For the text-containing cell, return its midpoint in [x, y] coordinate format. 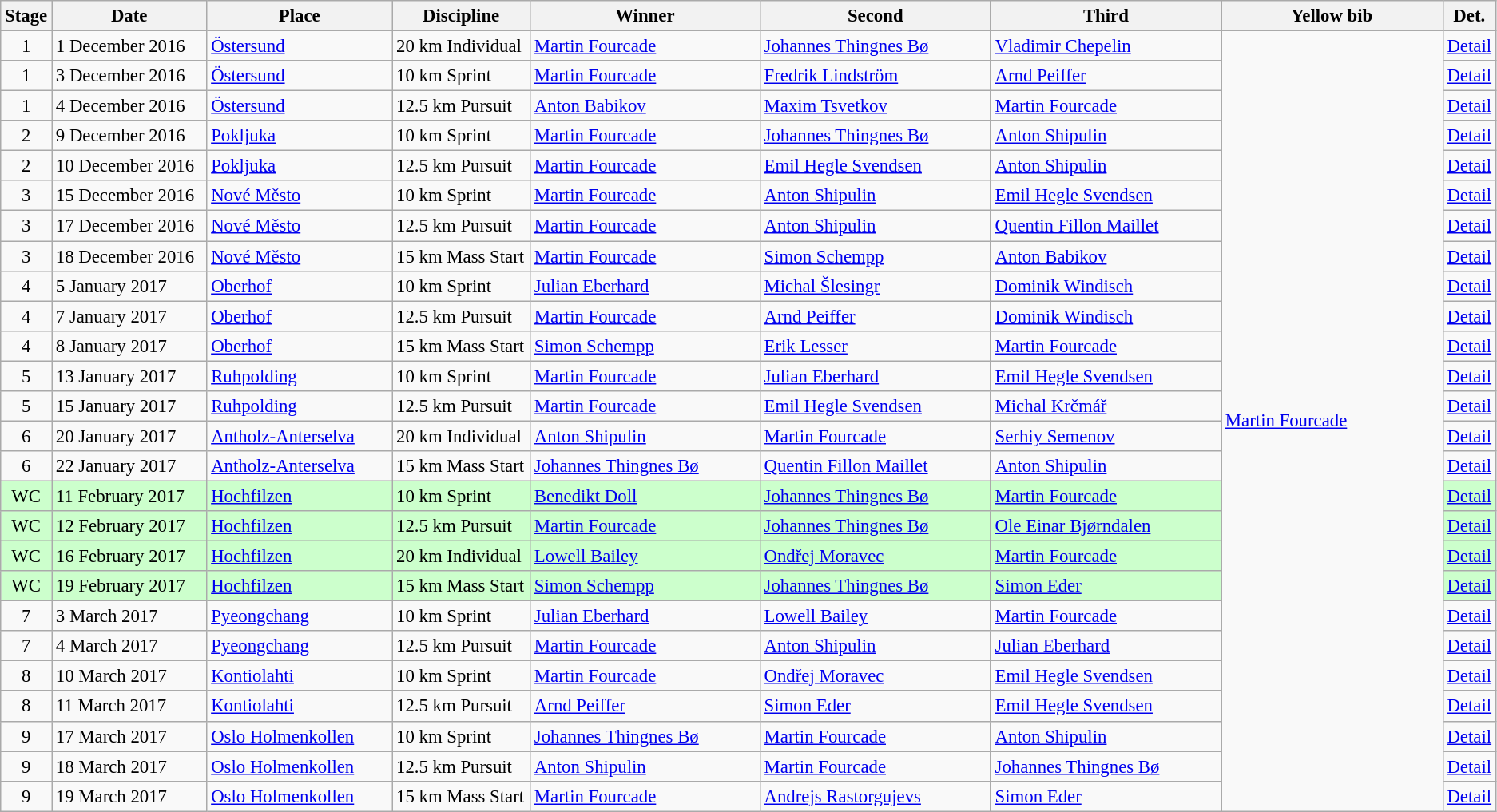
3 March 2017 [129, 616]
12 February 2017 [129, 526]
8 January 2017 [129, 346]
Discipline [462, 16]
Vladimir Chepelin [1106, 46]
Serhiy Semenov [1106, 436]
3 December 2016 [129, 76]
16 February 2017 [129, 557]
9 December 2016 [129, 136]
19 March 2017 [129, 796]
Winner [645, 16]
Fredrik Lindström [876, 76]
Place [300, 16]
10 December 2016 [129, 166]
17 March 2017 [129, 736]
10 March 2017 [129, 676]
20 January 2017 [129, 436]
19 February 2017 [129, 586]
Stage [26, 16]
Date [129, 16]
Yellow bib [1332, 16]
15 January 2017 [129, 406]
7 January 2017 [129, 316]
Benedikt Doll [645, 496]
Second [876, 16]
4 December 2016 [129, 106]
Det. [1469, 16]
Michal Krčmář [1106, 406]
Andrejs Rastorgujevs [876, 796]
15 December 2016 [129, 196]
11 March 2017 [129, 707]
5 January 2017 [129, 286]
Erik Lesser [876, 346]
18 March 2017 [129, 766]
11 February 2017 [129, 496]
18 December 2016 [129, 256]
22 January 2017 [129, 466]
Third [1106, 16]
4 March 2017 [129, 646]
Ole Einar Bjørndalen [1106, 526]
Michal Šlesingr [876, 286]
13 January 2017 [129, 376]
17 December 2016 [129, 226]
1 December 2016 [129, 46]
Maxim Tsvetkov [876, 106]
